Determine the [x, y] coordinate at the center of the cell enclosing the given text.  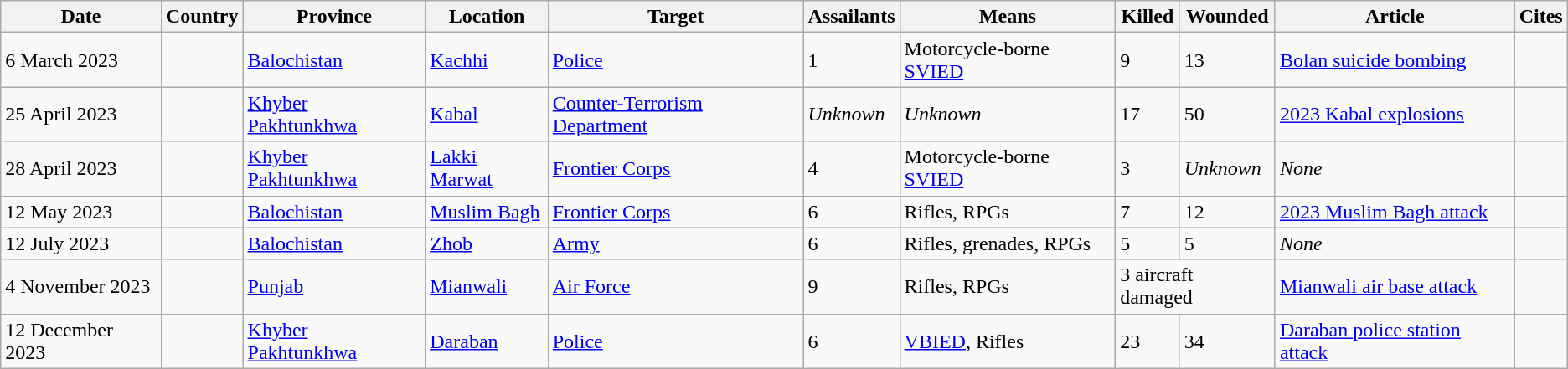
Country [202, 17]
Province [334, 17]
34 [1227, 341]
Target [675, 17]
6 March 2023 [81, 60]
Mianwali air base attack [1395, 286]
Assailants [851, 17]
Date [81, 17]
Daraban [487, 341]
50 [1227, 114]
Daraban police station attack [1395, 341]
7 [1148, 212]
Cites [1541, 17]
Wounded [1227, 17]
3 aircraft damaged [1196, 286]
12 December 2023 [81, 341]
23 [1148, 341]
Army [675, 243]
Means [1008, 17]
12 [1227, 212]
3 [1148, 169]
4 [851, 169]
Mianwali [487, 286]
Bolan suicide bombing [1395, 60]
Lakki Marwat [487, 169]
Location [487, 17]
12 July 2023 [81, 243]
1 [851, 60]
VBIED, Rifles [1008, 341]
Air Force [675, 286]
Muslim Bagh [487, 212]
13 [1227, 60]
4 November 2023 [81, 286]
Kabal [487, 114]
Punjab [334, 286]
Article [1395, 17]
2023 Muslim Bagh attack [1395, 212]
Zhob [487, 243]
17 [1148, 114]
12 May 2023 [81, 212]
25 April 2023 [81, 114]
Kachhi [487, 60]
Rifles, grenades, RPGs [1008, 243]
Killed [1148, 17]
Counter-Terrorism Department [675, 114]
28 April 2023 [81, 169]
2023 Kabal explosions [1395, 114]
